Provide the (x, y) coordinate of the cell's center where the given text is located.  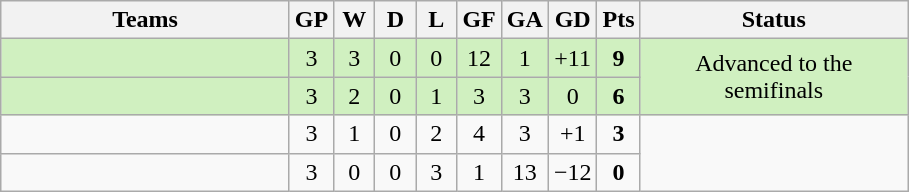
D (396, 20)
GD (572, 20)
13 (524, 172)
GF (479, 20)
6 (618, 96)
+11 (572, 58)
GA (524, 20)
Status (774, 20)
9 (618, 58)
Pts (618, 20)
+1 (572, 134)
Advanced to the semifinals (774, 77)
GP (311, 20)
W (354, 20)
−12 (572, 172)
4 (479, 134)
12 (479, 58)
Teams (146, 20)
L (436, 20)
